Detect which cell encompasses the target text, then output its [X, Y] center coordinate. 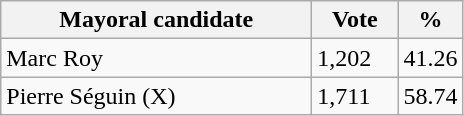
Pierre Séguin (X) [156, 96]
Vote [355, 20]
Marc Roy [156, 58]
41.26 [430, 58]
1,202 [355, 58]
% [430, 20]
58.74 [430, 96]
1,711 [355, 96]
Mayoral candidate [156, 20]
